Detect which cell encompasses the target text, then output its [x, y] center coordinate. 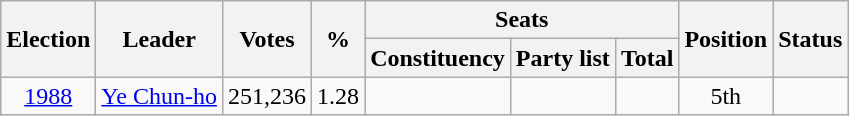
Seats [522, 20]
Constituency [438, 58]
Position [726, 39]
1.28 [338, 96]
Party list [562, 58]
Votes [266, 39]
Status [810, 39]
251,236 [266, 96]
Election [48, 39]
Total [647, 58]
5th [726, 96]
Ye Chun-ho [160, 96]
Leader [160, 39]
1988 [48, 96]
% [338, 39]
